Determine the (X, Y) coordinate at the center of the cell enclosing the given text.  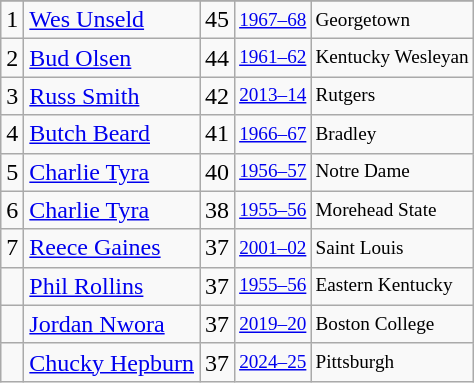
Notre Dame (392, 172)
7 (12, 248)
Kentucky Wesleyan (392, 58)
Rutgers (392, 96)
1956–57 (273, 172)
Reece Gaines (112, 248)
Eastern Kentucky (392, 286)
3 (12, 96)
Phil Rollins (112, 286)
41 (218, 134)
Bradley (392, 134)
Georgetown (392, 20)
2019–20 (273, 324)
1961–62 (273, 58)
Boston College (392, 324)
40 (218, 172)
Chucky Hepburn (112, 362)
1 (12, 20)
Butch Beard (112, 134)
2013–14 (273, 96)
2001–02 (273, 248)
42 (218, 96)
1966–67 (273, 134)
Morehead State (392, 210)
Russ Smith (112, 96)
Jordan Nwora (112, 324)
Saint Louis (392, 248)
44 (218, 58)
Pittsburgh (392, 362)
38 (218, 210)
1967–68 (273, 20)
Bud Olsen (112, 58)
45 (218, 20)
4 (12, 134)
5 (12, 172)
2 (12, 58)
2024–25 (273, 362)
6 (12, 210)
Wes Unseld (112, 20)
